Locate the cell with the specified text and output its [x, y] center coordinate. 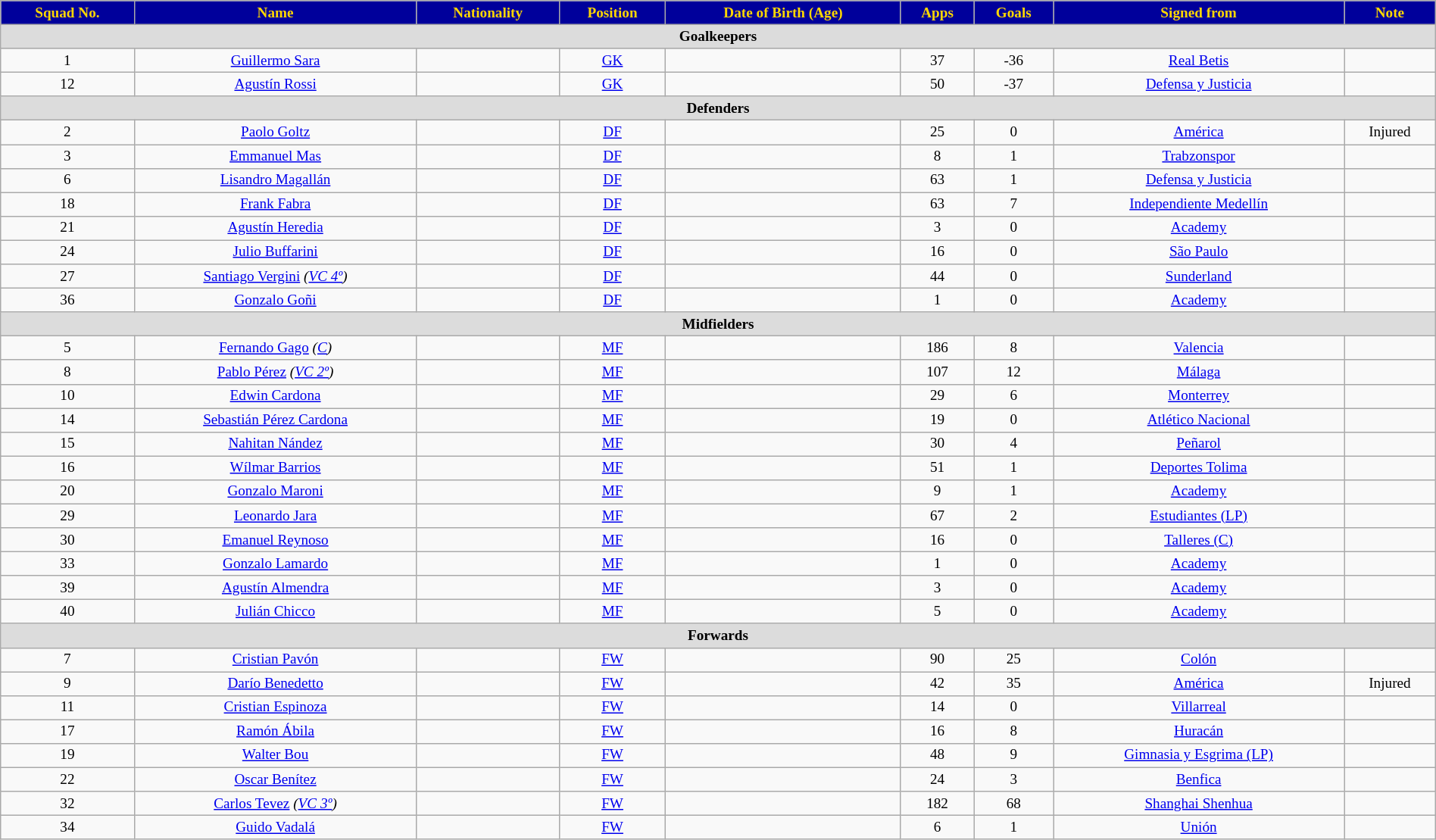
67 [938, 516]
Villarreal [1199, 707]
37 [938, 61]
Peñarol [1199, 444]
182 [938, 804]
Cristian Pavón [276, 660]
32 [67, 804]
-36 [1013, 61]
Goals [1013, 13]
39 [67, 588]
São Paulo [1199, 252]
Gonzalo Maroni [276, 492]
186 [938, 348]
Sebastián Pérez Cardona [276, 420]
21 [67, 228]
Julio Buffarini [276, 252]
Estudiantes (LP) [1199, 516]
Benfica [1199, 779]
34 [67, 827]
Paolo Goltz [276, 133]
Signed from [1199, 13]
35 [1013, 683]
Edwin Cardona [276, 396]
Huracán [1199, 732]
Unión [1199, 827]
4 [1013, 444]
Julián Chicco [276, 612]
Date of Birth (Age) [783, 13]
Forwards [718, 635]
Apps [938, 13]
Santiago Vergini (VC 4º) [276, 276]
Emmanuel Mas [276, 156]
Fernando Gago (C) [276, 348]
Agustín Almendra [276, 588]
Goalkeepers [718, 36]
Gimnasia y Esgrima (LP) [1199, 755]
Agustín Rossi [276, 84]
17 [67, 732]
Walter Bou [276, 755]
20 [67, 492]
Cristian Espinoza [276, 707]
15 [67, 444]
Lisandro Magallán [276, 180]
40 [67, 612]
Guido Vadalá [276, 827]
44 [938, 276]
90 [938, 660]
Deportes Tolima [1199, 468]
50 [938, 84]
27 [67, 276]
Wílmar Barrios [276, 468]
11 [67, 707]
Carlos Tevez (VC 3º) [276, 804]
68 [1013, 804]
36 [67, 300]
Nahitan Nández [276, 444]
Sunderland [1199, 276]
48 [938, 755]
Note [1391, 13]
Valencia [1199, 348]
Real Betis [1199, 61]
10 [67, 396]
Name [276, 13]
107 [938, 372]
Nationality [488, 13]
Pablo Pérez (VC 2º) [276, 372]
42 [938, 683]
Midfielders [718, 324]
Talleres (C) [1199, 540]
Squad No. [67, 13]
Emanuel Reynoso [276, 540]
Gonzalo Lamardo [276, 564]
Gonzalo Goñi [276, 300]
18 [67, 205]
Agustín Heredia [276, 228]
Frank Fabra [276, 205]
Guillermo Sara [276, 61]
Darío Benedetto [276, 683]
Leonardo Jara [276, 516]
Monterrey [1199, 396]
Position [612, 13]
Colón [1199, 660]
Atlético Nacional [1199, 420]
Shanghai Shenhua [1199, 804]
Defenders [718, 108]
Independiente Medellín [1199, 205]
Trabzonspor [1199, 156]
Oscar Benítez [276, 779]
33 [67, 564]
-37 [1013, 84]
51 [938, 468]
Ramón Ábila [276, 732]
Málaga [1199, 372]
22 [67, 779]
